Extract the [X, Y] coordinate from the center of the cell holding the provided text.  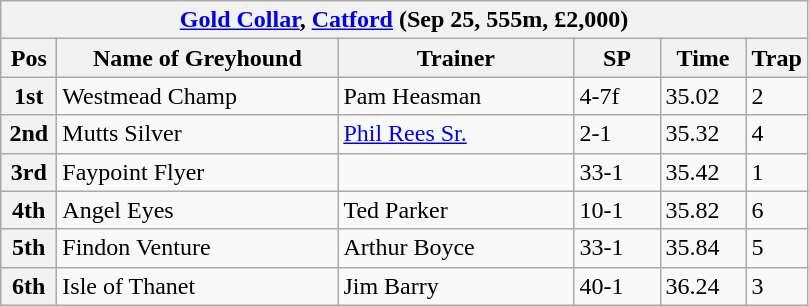
35.32 [703, 134]
Mutts Silver [198, 134]
Arthur Boyce [456, 248]
Trainer [456, 58]
Pos [29, 58]
5 [776, 248]
SP [617, 58]
36.24 [703, 286]
3 [776, 286]
4 [776, 134]
Pam Heasman [456, 96]
2nd [29, 134]
10-1 [617, 210]
35.02 [703, 96]
Time [703, 58]
4th [29, 210]
1 [776, 172]
3rd [29, 172]
6 [776, 210]
35.84 [703, 248]
35.42 [703, 172]
6th [29, 286]
Westmead Champ [198, 96]
35.82 [703, 210]
Jim Barry [456, 286]
Phil Rees Sr. [456, 134]
Ted Parker [456, 210]
Gold Collar, Catford (Sep 25, 555m, £2,000) [404, 20]
4-7f [617, 96]
Trap [776, 58]
1st [29, 96]
2-1 [617, 134]
Name of Greyhound [198, 58]
40-1 [617, 286]
5th [29, 248]
Findon Venture [198, 248]
2 [776, 96]
Angel Eyes [198, 210]
Isle of Thanet [198, 286]
Faypoint Flyer [198, 172]
